Search for the cell housing the specified text and yield its (x, y) center coordinate. 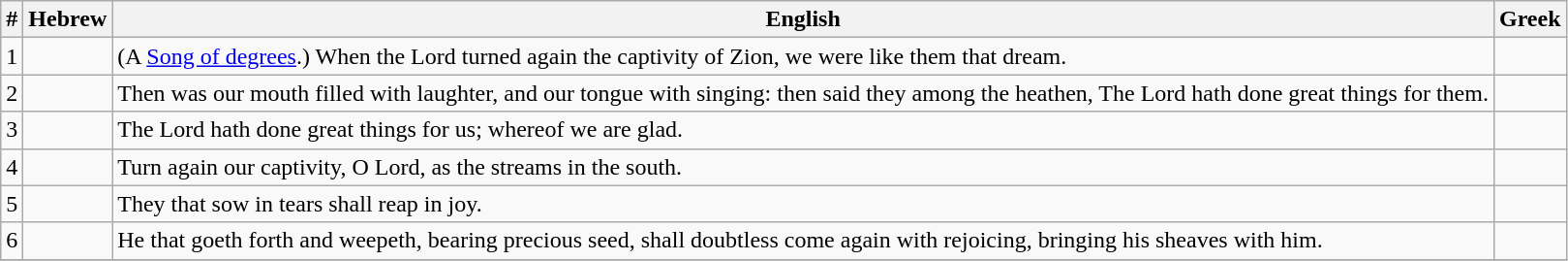
4 (12, 167)
6 (12, 241)
1 (12, 56)
The Lord hath done great things for us; whereof we are glad. (804, 130)
English (804, 19)
He that goeth forth and weepeth, bearing precious seed, shall doubtless come again with rejoicing, bringing his sheaves with him. (804, 241)
Greek (1530, 19)
(A Song of degrees.) When the Lord turned again the captivity of Zion, we were like them that dream. (804, 56)
Turn again our captivity, O Lord, as the streams in the south. (804, 167)
Then was our mouth filled with laughter, and our tongue with singing: then said they among the heathen, The Lord hath done great things for them. (804, 93)
# (12, 19)
2 (12, 93)
5 (12, 204)
Hebrew (68, 19)
3 (12, 130)
They that sow in tears shall reap in joy. (804, 204)
